Search for the cell housing the specified text and yield its (X, Y) center coordinate. 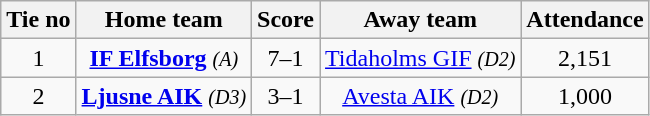
Attendance (585, 20)
Home team (164, 20)
1,000 (585, 96)
Ljusne AIK (D3) (164, 96)
3–1 (286, 96)
7–1 (286, 58)
IF Elfsborg (A) (164, 58)
Tie no (38, 20)
2,151 (585, 58)
2 (38, 96)
Score (286, 20)
Tidaholms GIF (D2) (420, 58)
Avesta AIK (D2) (420, 96)
1 (38, 58)
Away team (420, 20)
